Identify which cell holds the provided text, then report its (X, Y) central coordinate. 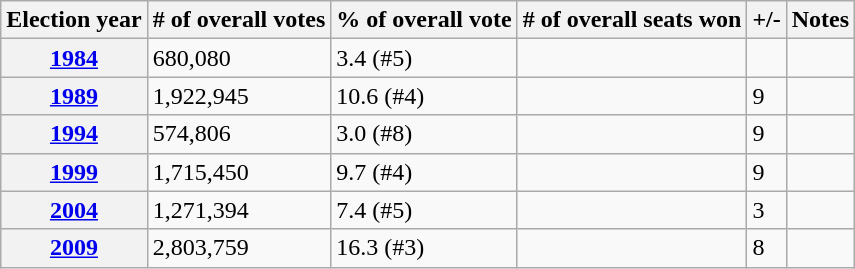
# of overall votes (239, 20)
1,922,945 (239, 96)
1,715,450 (239, 172)
1984 (74, 58)
3.4 (#5) (424, 58)
1,271,394 (239, 210)
2,803,759 (239, 248)
680,080 (239, 58)
1994 (74, 134)
Notes (820, 20)
7.4 (#5) (424, 210)
2009 (74, 248)
3.0 (#8) (424, 134)
10.6 (#4) (424, 96)
+/- (766, 20)
# of overall seats won (632, 20)
Election year (74, 20)
574,806 (239, 134)
1999 (74, 172)
% of overall vote (424, 20)
8 (766, 248)
1989 (74, 96)
9.7 (#4) (424, 172)
3 (766, 210)
16.3 (#3) (424, 248)
2004 (74, 210)
